Output the (x, y) coordinate of the center of the cell containing the given text.  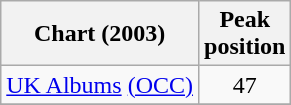
Chart (2003) (100, 34)
Peakposition (245, 34)
47 (245, 85)
UK Albums (OCC) (100, 85)
